For the text-containing cell, return its midpoint in [x, y] coordinate format. 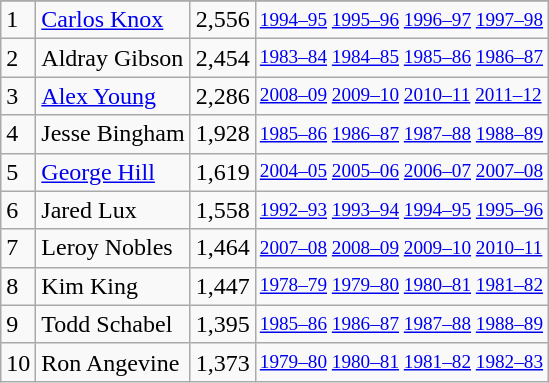
1994–95 1995–96 1996–97 1997–98 [401, 20]
1,558 [222, 210]
Ron Angevine [113, 362]
1,447 [222, 286]
1979–80 1980–81 1981–82 1982–83 [401, 362]
2,556 [222, 20]
2004–05 2005–06 2006–07 2007–08 [401, 172]
4 [18, 134]
7 [18, 248]
George Hill [113, 172]
2,454 [222, 58]
Alex Young [113, 96]
1,464 [222, 248]
1 [18, 20]
2,286 [222, 96]
Kim King [113, 286]
1,619 [222, 172]
1992–93 1993–94 1994–95 1995–96 [401, 210]
1983–84 1984–85 1985–86 1986–87 [401, 58]
Aldray Gibson [113, 58]
Leroy Nobles [113, 248]
Todd Schabel [113, 324]
1,373 [222, 362]
1,928 [222, 134]
2008–09 2009–10 2010–11 2011–12 [401, 96]
2 [18, 58]
Jesse Bingham [113, 134]
Carlos Knox [113, 20]
2007–08 2008–09 2009–10 2010–11 [401, 248]
1978–79 1979–80 1980–81 1981–82 [401, 286]
9 [18, 324]
5 [18, 172]
1,395 [222, 324]
3 [18, 96]
10 [18, 362]
Jared Lux [113, 210]
6 [18, 210]
8 [18, 286]
